Identify which cell holds the provided text, then report its [X, Y] central coordinate. 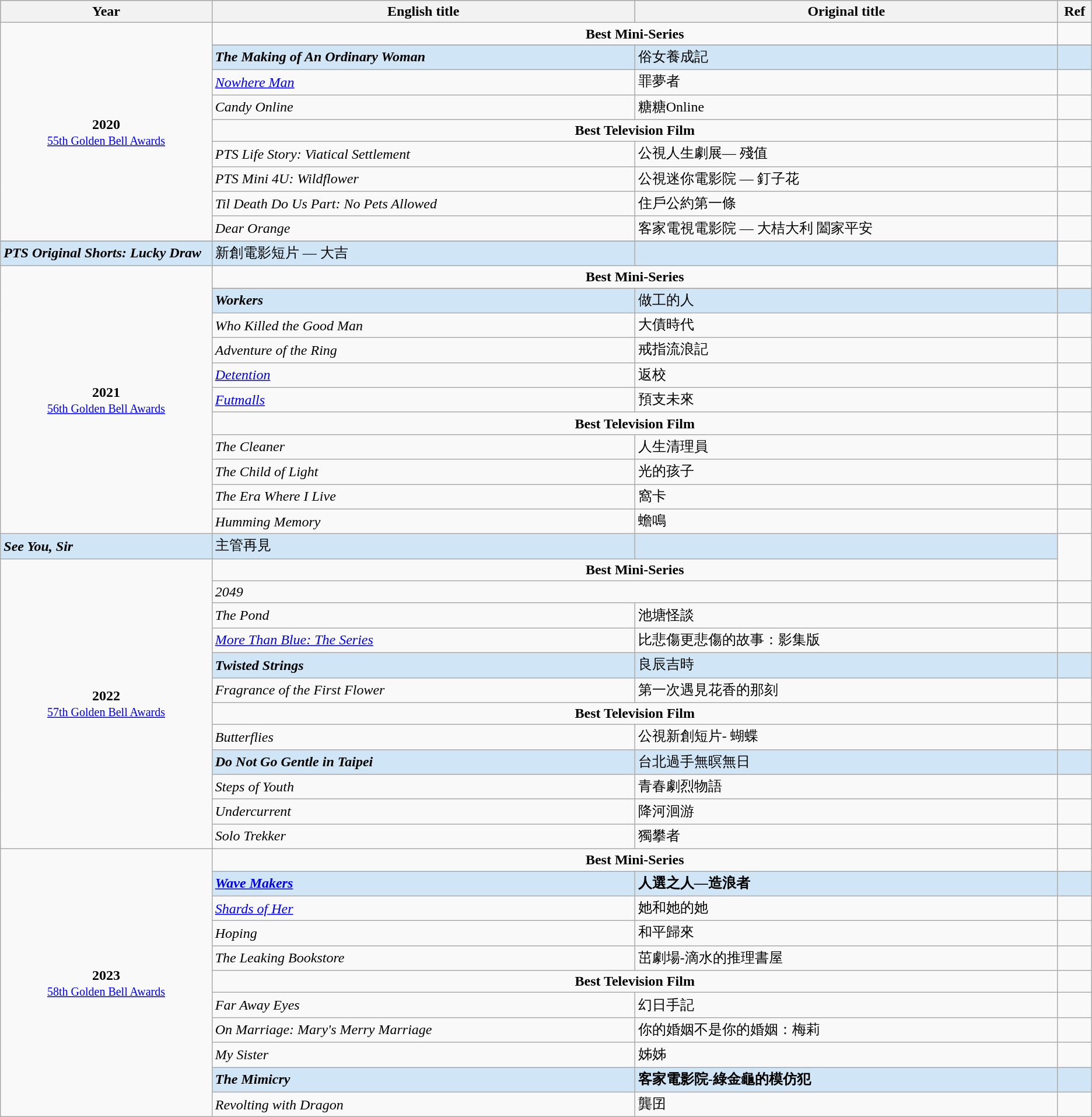
龔囝 [846, 1104]
住戶公約第一條 [846, 204]
The Making of An Ordinary Woman [423, 57]
Who Killed the Good Man [423, 326]
新創電影短片 — 大吉 [423, 253]
English title [423, 12]
Far Away Eyes [423, 1005]
2023 58th Golden Bell Awards [106, 983]
Futmalls [423, 400]
預支未來 [846, 400]
做工的人 [846, 301]
姊姊 [846, 1055]
大債時代 [846, 326]
2021 56th Golden Bell Awards [106, 399]
Wave Makers [423, 884]
Shards of Her [423, 908]
The Pond [423, 615]
台北過手無暝無日 [846, 762]
Workers [423, 301]
Steps of Youth [423, 787]
蟾鳴 [846, 522]
俗女養成記 [846, 57]
See You, Sir [106, 546]
Candy Online [423, 107]
幻日手記 [846, 1005]
第一次遇見花香的那刻 [846, 690]
比悲傷更悲傷的故事：影集版 [846, 641]
Detention [423, 375]
The Mimicry [423, 1080]
2022 57th Golden Bell Awards [106, 704]
Butterflies [423, 738]
Solo Trekker [423, 837]
公視迷你電影院 — 釘子花 [846, 179]
戒指流浪記 [846, 350]
茁劇場-滴水的推理書屋 [846, 958]
The Era Where I Live [423, 497]
PTS Life Story: Viatical Settlement [423, 154]
人選之人—造浪者 [846, 884]
Fragrance of the First Flower [423, 690]
良辰吉時 [846, 665]
青春劇烈物語 [846, 787]
她和她的她 [846, 908]
窩卡 [846, 497]
Year [106, 12]
More Than Blue: The Series [423, 641]
The Cleaner [423, 447]
Adventure of the Ring [423, 350]
主管再見 [423, 546]
Til Death Do Us Part: No Pets Allowed [423, 204]
PTS Original Shorts: Lucky Draw [106, 253]
My Sister [423, 1055]
PTS Mini 4U: Wildflower [423, 179]
池塘怪談 [846, 615]
客家電影院-綠金龜的模仿犯 [846, 1080]
Original title [846, 12]
Dear Orange [423, 229]
獨攀者 [846, 837]
公視人生劇展— 殘值 [846, 154]
Twisted Strings [423, 665]
你的婚姻不是你的婚姻：梅莉 [846, 1029]
光的孩子 [846, 472]
The Leaking Bookstore [423, 958]
客家電視電影院 — 大桔大利 闔家平安 [846, 229]
Undercurrent [423, 811]
On Marriage: Mary's Merry Marriage [423, 1029]
Nowhere Man [423, 82]
Revolting with Dragon [423, 1104]
和平歸來 [846, 934]
The Child of Light [423, 472]
Hoping [423, 934]
返校 [846, 375]
2049 [635, 592]
人生清理員 [846, 447]
Humming Memory [423, 522]
罪夢者 [846, 82]
2020 55th Golden Bell Awards [106, 132]
Ref [1074, 12]
降河洄游 [846, 811]
Do Not Go Gentle in Taipei [423, 762]
糖糖Online [846, 107]
公視新創短片- 蝴蝶 [846, 738]
